Find where the given text appears and provide that cell's center as (x, y) coordinate. 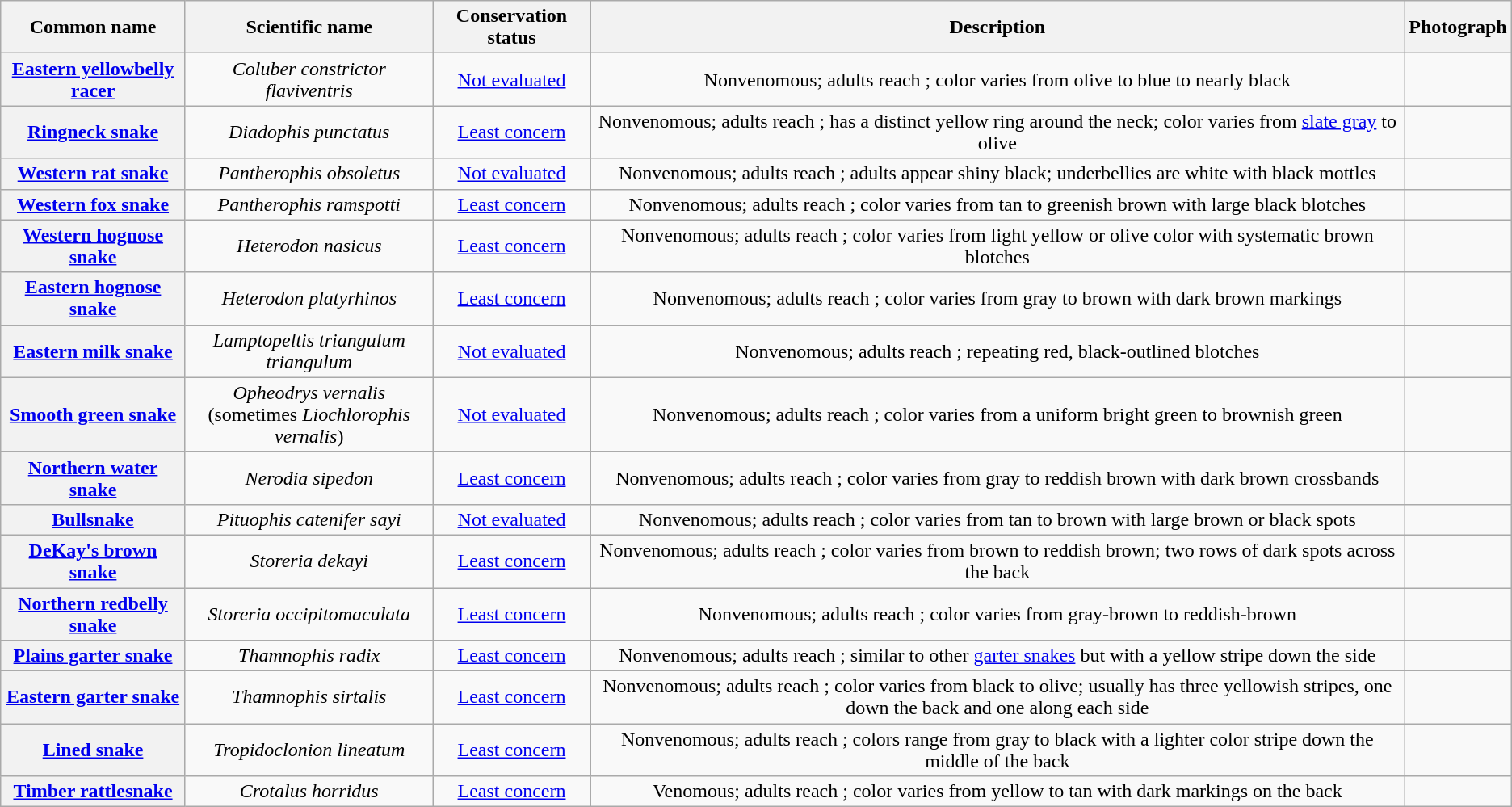
Storeria occipitomaculata (309, 614)
Scientific name (309, 27)
Venomous; adults reach ; color varies from yellow to tan with dark markings on the back (997, 792)
Eastern yellowbelly racer (94, 79)
Lined snake (94, 750)
Tropidoclonion lineatum (309, 750)
Nonvenomous; adults reach ; color varies from gray to reddish brown with dark brown crossbands (997, 478)
Nonvenomous; adults reach ; color varies from light yellow or olive color with systematic brown blotches (997, 246)
Western fox snake (94, 204)
Nerodia sipedon (309, 478)
Nonvenomous; adults reach ; color varies from olive to blue to nearly black (997, 79)
Crotalus horridus (309, 792)
Timber rattlesnake (94, 792)
Smooth green snake (94, 414)
Plains garter snake (94, 656)
Heterodon platyrhinos (309, 299)
Nonvenomous; adults reach ; colors range from gray to black with a lighter color stripe down the middle of the back (997, 750)
Nonvenomous; adults reach ; has a distinct yellow ring around the neck; color varies from slate gray to olive (997, 132)
Common name (94, 27)
Nonvenomous; adults reach ; repeating red, black-outlined blotches (997, 351)
Thamnophis radix (309, 656)
Nonvenomous; adults reach ; color varies from a uniform bright green to brownish green (997, 414)
Nonvenomous; adults reach ; similar to other garter snakes but with a yellow stripe down the side (997, 656)
Northern redbelly snake (94, 614)
Heterodon nasicus (309, 246)
Nonvenomous; adults reach ; color varies from gray to brown with dark brown markings (997, 299)
Ringneck snake (94, 132)
Nonvenomous; adults reach ; color varies from tan to greenish brown with large black blotches (997, 204)
DeKay's brown snake (94, 561)
Bullsnake (94, 519)
Western hognose snake (94, 246)
Photograph (1458, 27)
Western rat snake (94, 174)
Nonvenomous; adults reach ; adults appear shiny black; underbellies are white with black mottles (997, 174)
Pituophis catenifer sayi (309, 519)
Nonvenomous; adults reach ; color varies from brown to reddish brown; two rows of dark spots across the back (997, 561)
Pantherophis obsoletus (309, 174)
Eastern milk snake (94, 351)
Eastern hognose snake (94, 299)
Nonvenomous; adults reach ; color varies from black to olive; usually has three yellowish stripes, one down the back and one along each side (997, 698)
Description (997, 27)
Conservation status (512, 27)
Northern water snake (94, 478)
Pantherophis ramspotti (309, 204)
Nonvenomous; adults reach ; color varies from gray-brown to reddish-brown (997, 614)
Storeria dekayi (309, 561)
Lamptopeltis triangulum triangulum (309, 351)
Nonvenomous; adults reach ; color varies from tan to brown with large brown or black spots (997, 519)
Coluber constrictor flaviventris (309, 79)
Eastern garter snake (94, 698)
Diadophis punctatus (309, 132)
Opheodrys vernalis (sometimes Liochlorophis vernalis) (309, 414)
Thamnophis sirtalis (309, 698)
